Pinpoint the cell where the given text exists, returning its (X, Y) midpoint coordinate. 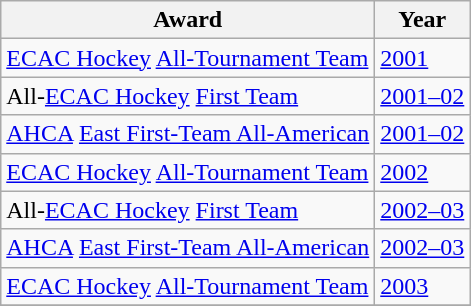
2002 (422, 172)
Award (188, 20)
Year (422, 20)
2001 (422, 58)
2003 (422, 286)
